For the text-containing cell, return its midpoint in (x, y) coordinate format. 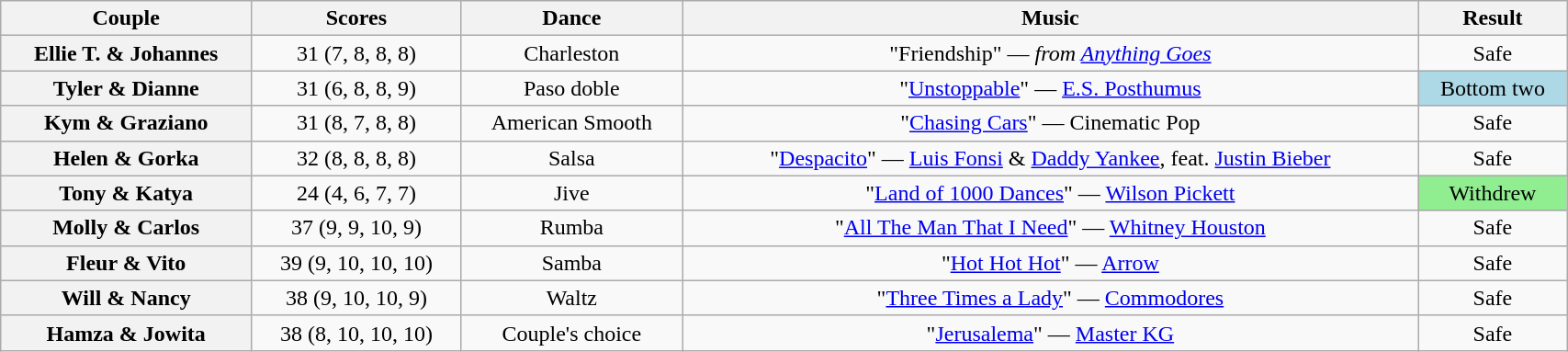
"All The Man That I Need" — Whitney Houston (1051, 228)
Bottom two (1492, 88)
39 (9, 10, 10, 10) (356, 263)
"Hot Hot Hot" — Arrow (1051, 263)
"Unstoppable" — E.S. Posthumus (1051, 88)
"Three Times a Lady" — Commodores (1051, 298)
"Land of 1000 Dances" — Wilson Pickett (1051, 193)
Scores (356, 18)
Molly & Carlos (127, 228)
"Friendship" — from Anything Goes (1051, 53)
Couple (127, 18)
Dance (571, 18)
Samba (571, 263)
Music (1051, 18)
"Jerusalema" — Master KG (1051, 333)
"Chasing Cars" — Cinematic Pop (1051, 123)
Tony & Katya (127, 193)
Result (1492, 18)
38 (9, 10, 10, 9) (356, 298)
38 (8, 10, 10, 10) (356, 333)
"Despacito" — Luis Fonsi & Daddy Yankee, feat. Justin Bieber (1051, 158)
32 (8, 8, 8, 8) (356, 158)
Fleur & Vito (127, 263)
Salsa (571, 158)
Rumba (571, 228)
Withdrew (1492, 193)
Waltz (571, 298)
Will & Nancy (127, 298)
37 (9, 9, 10, 9) (356, 228)
Paso doble (571, 88)
Tyler & Dianne (127, 88)
Hamza & Jowita (127, 333)
31 (8, 7, 8, 8) (356, 123)
Jive (571, 193)
31 (7, 8, 8, 8) (356, 53)
Charleston (571, 53)
24 (4, 6, 7, 7) (356, 193)
American Smooth (571, 123)
Couple's choice (571, 333)
Helen & Gorka (127, 158)
Ellie T. & Johannes (127, 53)
Kym & Graziano (127, 123)
31 (6, 8, 8, 9) (356, 88)
